Locate the cell with the specified text and output its (x, y) center coordinate. 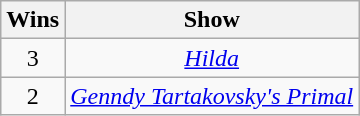
Hilda (212, 58)
2 (33, 96)
3 (33, 58)
Show (212, 20)
Genndy Tartakovsky's Primal (212, 96)
Wins (33, 20)
